Pinpoint the cell where the given text exists, returning its [X, Y] midpoint coordinate. 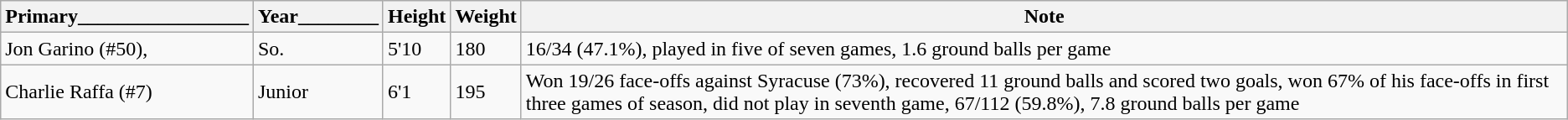
Primary_________________ [127, 17]
Weight [486, 17]
Jon Garino (#50), [127, 49]
Height [416, 17]
6'1 [416, 92]
So. [318, 49]
Year________ [318, 17]
180 [486, 49]
5'10 [416, 49]
195 [486, 92]
Junior [318, 92]
Charlie Raffa (#7) [127, 92]
Note [1044, 17]
16/34 (47.1%), played in five of seven games, 1.6 ground balls per game [1044, 49]
